Pinpoint the cell where the given text exists, returning its (X, Y) midpoint coordinate. 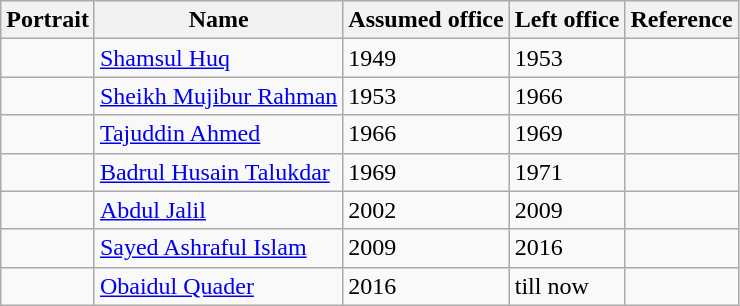
1949 (426, 58)
Badrul Husain Talukdar (218, 172)
Obaidul Quader (218, 286)
Shamsul Huq (218, 58)
Left office (567, 20)
Abdul Jalil (218, 210)
Sayed Ashraful Islam (218, 248)
Portrait (48, 20)
Tajuddin Ahmed (218, 134)
till now (567, 286)
1971 (567, 172)
Assumed office (426, 20)
Name (218, 20)
Reference (682, 20)
2002 (426, 210)
Sheikh Mujibur Rahman (218, 96)
